Output the (x, y) coordinate of the center of the cell containing the given text.  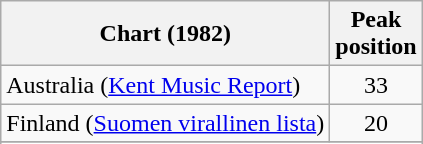
Australia (Kent Music Report) (166, 85)
20 (376, 123)
Chart (1982) (166, 34)
Finland (Suomen virallinen lista) (166, 123)
Peakposition (376, 34)
33 (376, 85)
